Find where the given text appears and provide that cell's center as (x, y) coordinate. 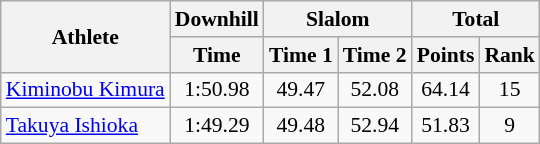
52.94 (375, 126)
Time (217, 55)
Slalom (338, 19)
49.48 (301, 126)
Athlete (86, 36)
Total (476, 19)
Points (446, 55)
51.83 (446, 126)
9 (510, 126)
Time 1 (301, 55)
64.14 (446, 90)
Time 2 (375, 55)
Rank (510, 55)
Kiminobu Kimura (86, 90)
1:49.29 (217, 126)
1:50.98 (217, 90)
49.47 (301, 90)
Downhill (217, 19)
15 (510, 90)
52.08 (375, 90)
Takuya Ishioka (86, 126)
